Determine the (x, y) coordinate at the center of the cell enclosing the given text.  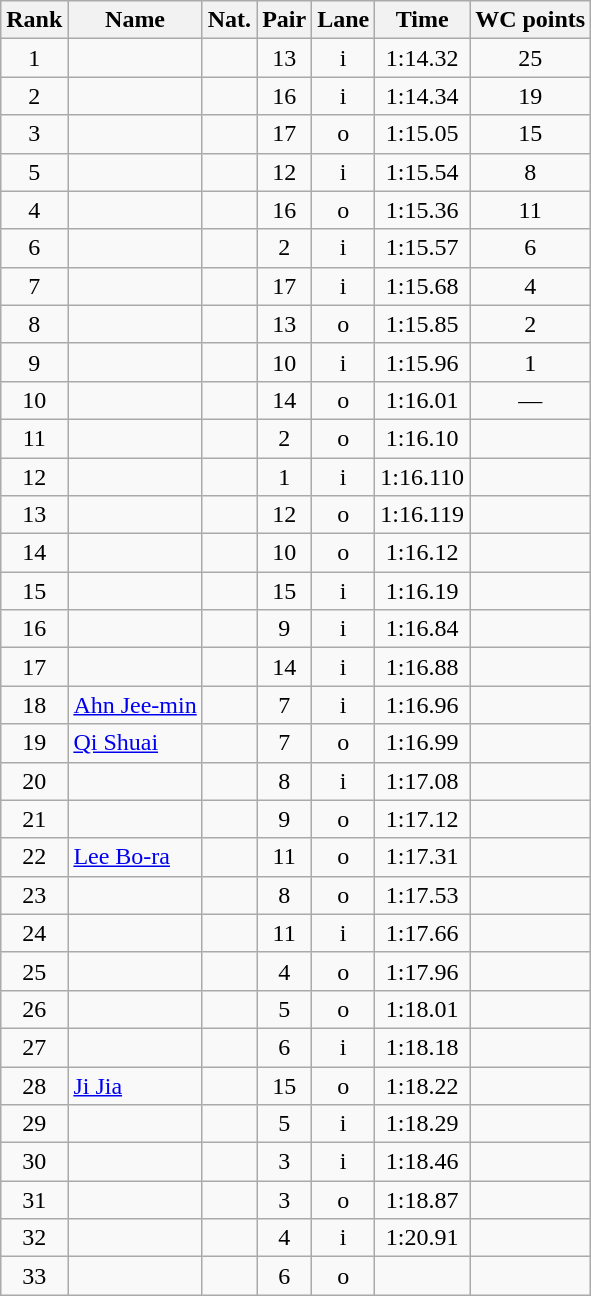
Name (135, 20)
1:15.85 (422, 324)
1:18.01 (422, 1009)
23 (34, 895)
1:18.22 (422, 1085)
1:17.31 (422, 857)
1:15.57 (422, 248)
1:14.34 (422, 96)
— (530, 400)
1:18.46 (422, 1162)
Ahn Jee-min (135, 705)
Time (422, 20)
31 (34, 1200)
1:16.88 (422, 667)
1:16.12 (422, 553)
1:16.119 (422, 515)
26 (34, 1009)
24 (34, 933)
1:16.99 (422, 743)
1:16.96 (422, 705)
Nat. (229, 20)
Ji Jia (135, 1085)
21 (34, 819)
1:18.18 (422, 1047)
20 (34, 781)
28 (34, 1085)
1:15.96 (422, 362)
Pair (284, 20)
1:15.68 (422, 286)
1:15.54 (422, 172)
WC points (530, 20)
1:18.29 (422, 1124)
1:16.110 (422, 477)
1:14.32 (422, 58)
1:15.05 (422, 134)
1:17.53 (422, 895)
1:17.12 (422, 819)
1:16.10 (422, 438)
32 (34, 1238)
1:20.91 (422, 1238)
18 (34, 705)
1:17.96 (422, 971)
1:16.19 (422, 591)
30 (34, 1162)
1:16.84 (422, 629)
1:16.01 (422, 400)
33 (34, 1276)
29 (34, 1124)
Lee Bo-ra (135, 857)
Rank (34, 20)
1:17.66 (422, 933)
1:17.08 (422, 781)
1:18.87 (422, 1200)
1:15.36 (422, 210)
Lane (344, 20)
27 (34, 1047)
Qi Shuai (135, 743)
22 (34, 857)
